Extract the (X, Y) coordinate from the center of the cell holding the provided text.  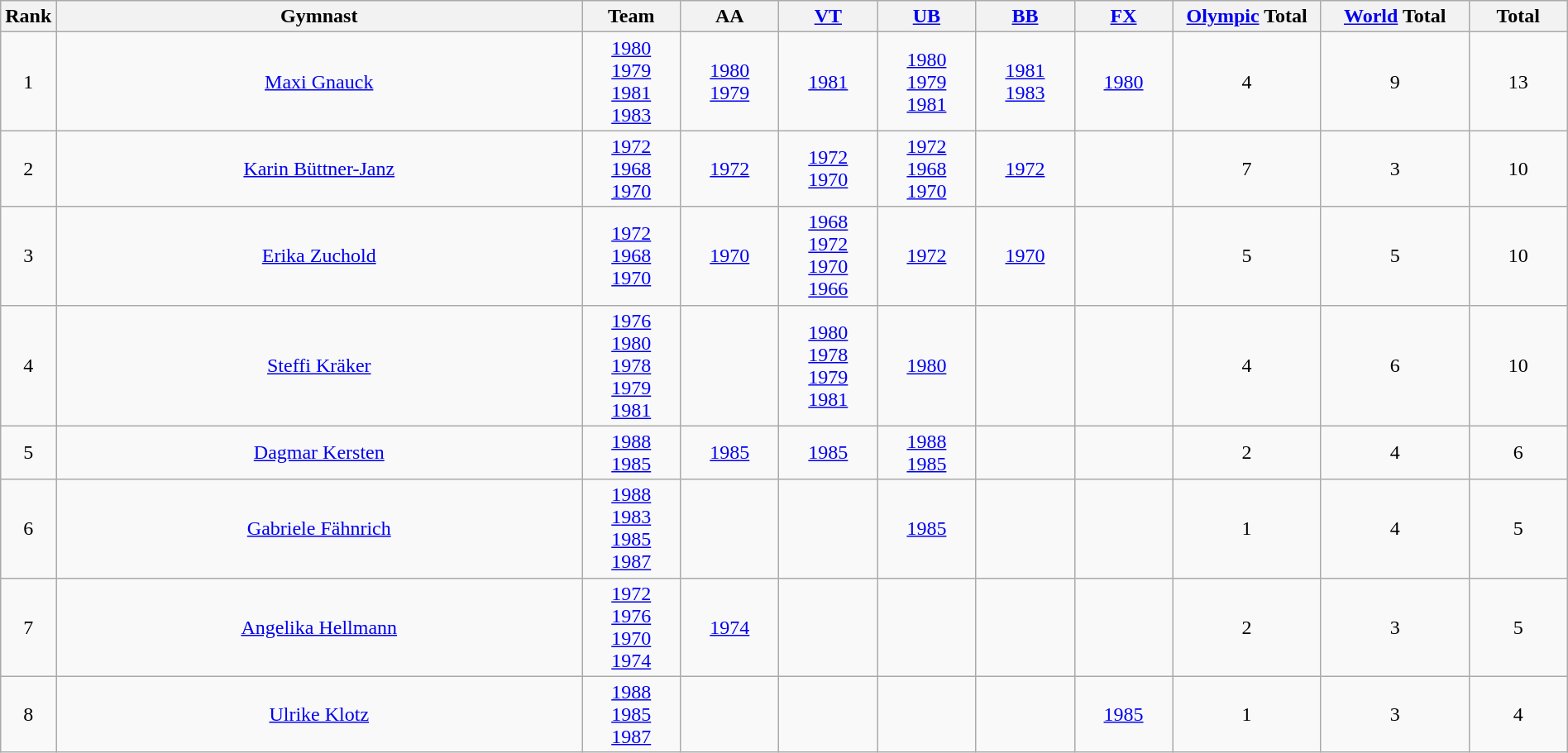
1980 1979 1981 (926, 81)
Angelika Hellmann (319, 627)
UB (926, 17)
1980 1979 1981 1983 (632, 81)
BB (1025, 17)
Olympic Total (1247, 17)
1988 1985 1987 (632, 714)
World Total (1394, 17)
13 (1518, 81)
1974 (729, 627)
Gymnast (319, 17)
Total (1518, 17)
VT (829, 17)
1976 1980 1978 1979 1981 (632, 365)
9 (1394, 81)
Maxi Gnauck (319, 81)
Ulrike Klotz (319, 714)
1981 1983 (1025, 81)
AA (729, 17)
Karin Büttner-Janz (319, 169)
Steffi Kräker (319, 365)
Team (632, 17)
1988 1983 1985 1987 (632, 529)
Gabriele Fähnrich (319, 529)
1981 (829, 81)
1980 1978 1979 1981 (829, 365)
FX (1123, 17)
1972 1976 1970 1974 (632, 627)
1972 1970 (829, 169)
1968 1972 1970 1966 (829, 256)
Rank (28, 17)
Dagmar Kersten (319, 453)
8 (28, 714)
1980 1979 (729, 81)
Erika Zuchold (319, 256)
